Output the [x, y] coordinate of the center of the cell containing the given text.  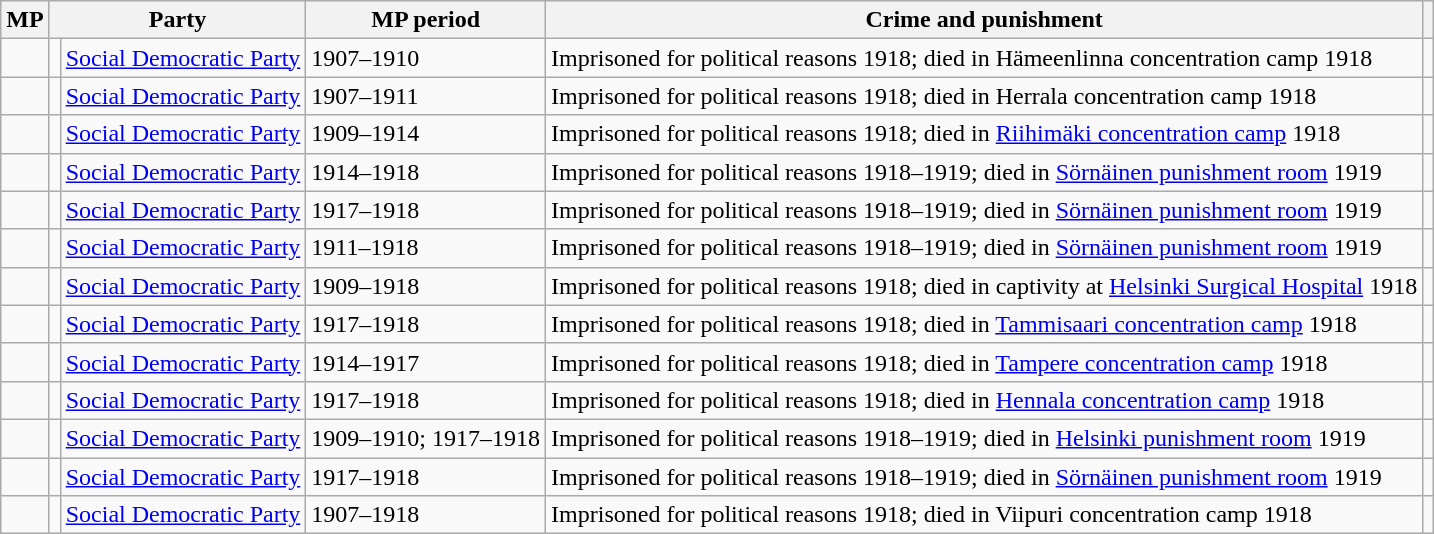
Imprisoned for political reasons 1918; died in Hennala concentration camp 1918 [984, 400]
1907–1910 [426, 58]
Imprisoned for political reasons 1918; died in captivity at Helsinki Surgical Hospital 1918 [984, 286]
Imprisoned for political reasons 1918; died in Viipuri concentration camp 1918 [984, 515]
MP [25, 20]
1909–1914 [426, 134]
1907–1911 [426, 96]
Imprisoned for political reasons 1918; died in Tammisaari concentration camp 1918 [984, 324]
1907–1918 [426, 515]
1914–1918 [426, 172]
Imprisoned for political reasons 1918–1919; died in Helsinki punishment room 1919 [984, 438]
1911–1918 [426, 248]
Party [178, 20]
Imprisoned for political reasons 1918; died in Riihimäki concentration camp 1918 [984, 134]
1909–1918 [426, 286]
Imprisoned for political reasons 1918; died in Tampere concentration camp 1918 [984, 362]
1914–1917 [426, 362]
Crime and punishment [984, 20]
Imprisoned for political reasons 1918; died in Herrala concentration camp 1918 [984, 96]
Imprisoned for political reasons 1918; died in Hämeenlinna concentration camp 1918 [984, 58]
MP period [426, 20]
1909–1910; 1917–1918 [426, 438]
